Find where the given text appears and provide that cell's center as (x, y) coordinate. 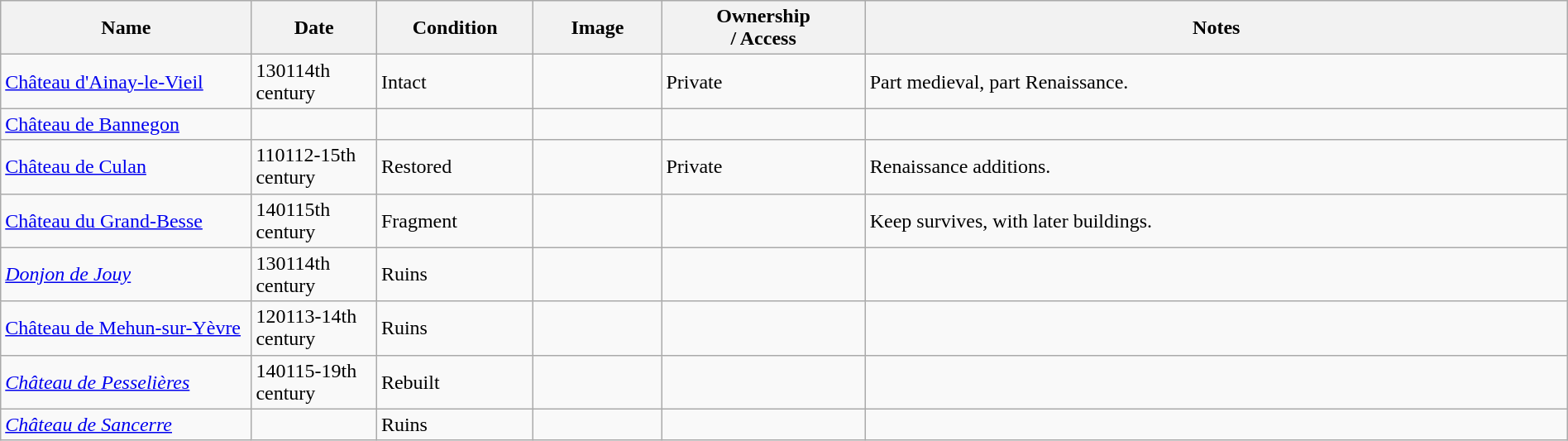
Part medieval, part Renaissance. (1216, 81)
Château de Mehun-sur-Yèvre (126, 328)
Château de Sancerre (126, 424)
110112-15th century (314, 167)
Fragment (455, 220)
Keep survives, with later buildings. (1216, 220)
Date (314, 28)
Donjon de Jouy (126, 275)
Name (126, 28)
140115-19th century (314, 382)
140115th century (314, 220)
Château de Bannegon (126, 124)
120113-14th century (314, 328)
Château d'Ainay-le-Vieil (126, 81)
Intact (455, 81)
Château de Culan (126, 167)
Renaissance additions. (1216, 167)
Château du Grand-Besse (126, 220)
Ownership/ Access (763, 28)
Condition (455, 28)
Notes (1216, 28)
Château de Pesselières (126, 382)
Image (597, 28)
Restored (455, 167)
Rebuilt (455, 382)
